Output the [X, Y] coordinate of the center of the cell containing the given text.  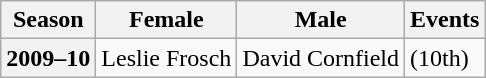
Events [445, 20]
2009–10 [48, 58]
Male [321, 20]
David Cornfield [321, 58]
(10th) [445, 58]
Season [48, 20]
Female [166, 20]
Leslie Frosch [166, 58]
